Return (X, Y) of the center of cell containing provided text 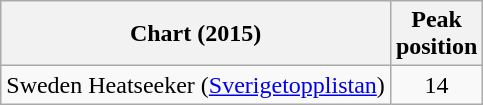
Sweden Heatseeker (Sverigetopplistan) (196, 85)
Peakposition (436, 34)
Chart (2015) (196, 34)
14 (436, 85)
